Locate the cell with the specified text and output its [X, Y] center coordinate. 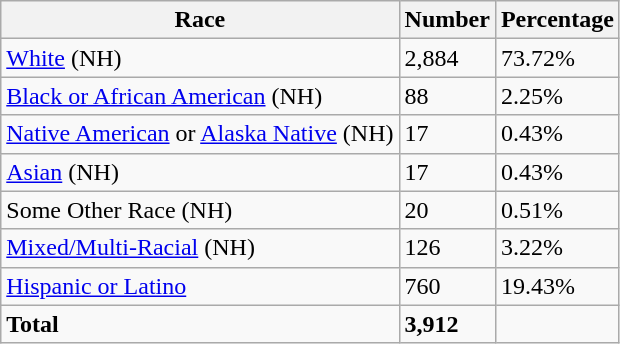
20 [447, 210]
Mixed/Multi-Racial (NH) [200, 248]
760 [447, 286]
Black or African American (NH) [200, 96]
88 [447, 96]
Race [200, 20]
73.72% [557, 58]
Hispanic or Latino [200, 286]
Asian (NH) [200, 172]
White (NH) [200, 58]
2.25% [557, 96]
3.22% [557, 248]
Some Other Race (NH) [200, 210]
Number [447, 20]
3,912 [447, 324]
Native American or Alaska Native (NH) [200, 134]
2,884 [447, 58]
Total [200, 324]
Percentage [557, 20]
19.43% [557, 286]
126 [447, 248]
0.51% [557, 210]
